Locate the cell with the specified text and output its (X, Y) center coordinate. 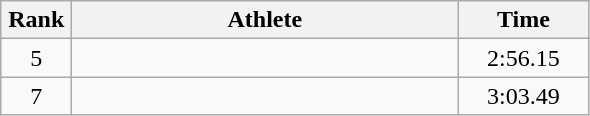
Rank (36, 20)
2:56.15 (524, 58)
3:03.49 (524, 96)
Time (524, 20)
7 (36, 96)
5 (36, 58)
Athlete (265, 20)
